Provide the (x, y) coordinate of the cell's center where the given text is located.  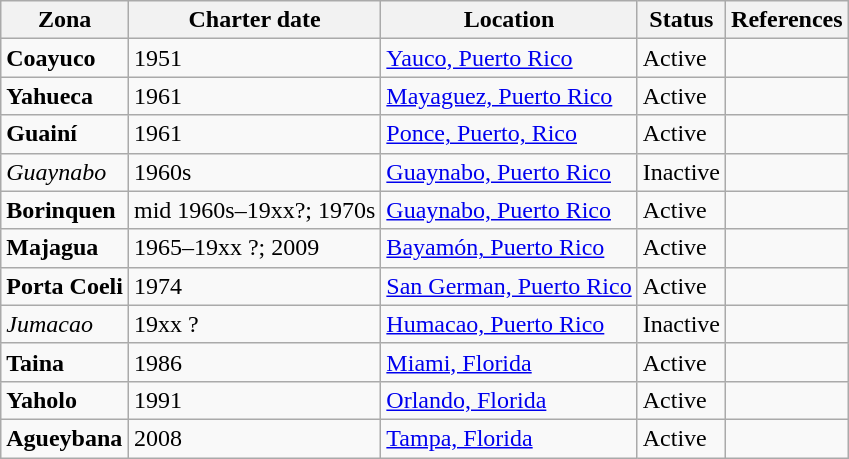
Orlando, Florida (509, 400)
Porta Coeli (65, 286)
Guainí (65, 134)
Ponce, Puerto, Rico (509, 134)
2008 (254, 438)
19xx ? (254, 324)
Zona (65, 20)
References (788, 20)
Agueybana (65, 438)
San German, Puerto Rico (509, 286)
Status (681, 20)
Miami, Florida (509, 362)
1965–19xx ?; 2009 (254, 248)
Bayamón, Puerto Rico (509, 248)
Taina (65, 362)
Borinquen (65, 210)
Coayuco (65, 58)
mid 1960s–19xx?; 1970s (254, 210)
Yahueca (65, 96)
Yaholo (65, 400)
1974 (254, 286)
Humacao, Puerto Rico (509, 324)
1951 (254, 58)
Majagua (65, 248)
1960s (254, 172)
1991 (254, 400)
Charter date (254, 20)
1986 (254, 362)
Yauco, Puerto Rico (509, 58)
Mayaguez, Puerto Rico (509, 96)
Tampa, Florida (509, 438)
Guaynabo (65, 172)
Location (509, 20)
Jumacao (65, 324)
